Identify which cell holds the provided text, then report its [x, y] central coordinate. 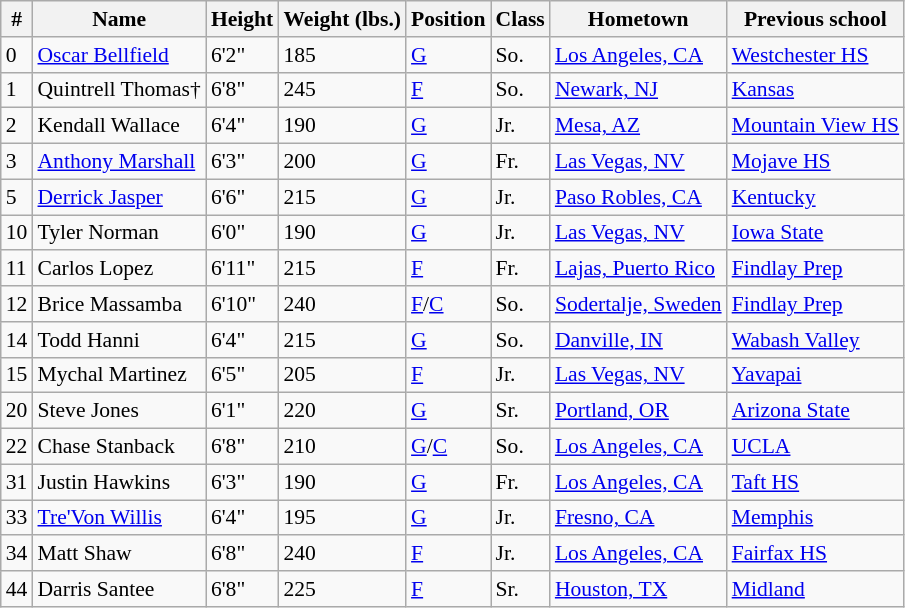
6'5" [242, 375]
1 [17, 90]
10 [17, 233]
Houston, TX [638, 589]
44 [17, 589]
Yavapai [816, 375]
Mesa, AZ [638, 126]
Lajas, Puerto Rico [638, 269]
UCLA [816, 447]
11 [17, 269]
Mojave HS [816, 162]
220 [342, 411]
Memphis [816, 518]
33 [17, 518]
Kentucky [816, 197]
195 [342, 518]
F/C [448, 304]
34 [17, 554]
Newark, NJ [638, 90]
6'0" [242, 233]
Class [520, 19]
Kendall Wallace [118, 126]
Kansas [816, 90]
G/C [448, 447]
245 [342, 90]
5 [17, 197]
Portland, OR [638, 411]
Tre'Von Willis [118, 518]
205 [342, 375]
Chase Stanback [118, 447]
Carlos Lopez [118, 269]
Position [448, 19]
185 [342, 55]
6'11" [242, 269]
14 [17, 340]
225 [342, 589]
6'6" [242, 197]
Brice Massamba [118, 304]
Anthony Marshall [118, 162]
6'2" [242, 55]
Paso Robles, CA [638, 197]
20 [17, 411]
200 [342, 162]
Fresno, CA [638, 518]
Midland [816, 589]
Tyler Norman [118, 233]
2 [17, 126]
Justin Hawkins [118, 482]
Steve Jones [118, 411]
31 [17, 482]
Iowa State [816, 233]
Westchester HS [816, 55]
Mychal Martinez [118, 375]
3 [17, 162]
12 [17, 304]
Taft HS [816, 482]
210 [342, 447]
Oscar Bellfield [118, 55]
Wabash Valley [816, 340]
0 [17, 55]
22 [17, 447]
Sodertalje, Sweden [638, 304]
Height [242, 19]
Matt Shaw [118, 554]
# [17, 19]
15 [17, 375]
6'10" [242, 304]
Danville, IN [638, 340]
Mountain View HS [816, 126]
Derrick Jasper [118, 197]
Hometown [638, 19]
6'1" [242, 411]
Previous school [816, 19]
Quintrell Thomas† [118, 90]
Name [118, 19]
Todd Hanni [118, 340]
Weight (lbs.) [342, 19]
Arizona State [816, 411]
Darris Santee [118, 589]
Fairfax HS [816, 554]
